Capture the cell that displays the provided text and extract its [X, Y] central coordinate. 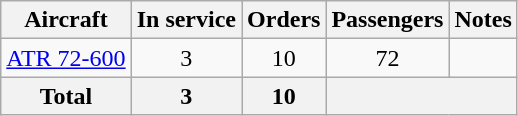
Total [66, 96]
Passengers [388, 20]
In service [186, 20]
Orders [284, 20]
ATR 72-600 [66, 58]
72 [388, 58]
Notes [483, 20]
Aircraft [66, 20]
